From the cell containing the given text, extract its center point as (x, y) coordinate. 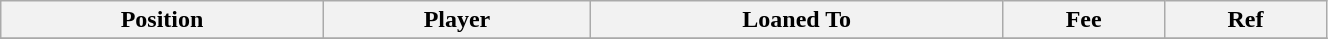
Loaned To (797, 20)
Ref (1246, 20)
Position (162, 20)
Fee (1084, 20)
Player (456, 20)
